From the cell containing the given text, extract its center point as [X, Y] coordinate. 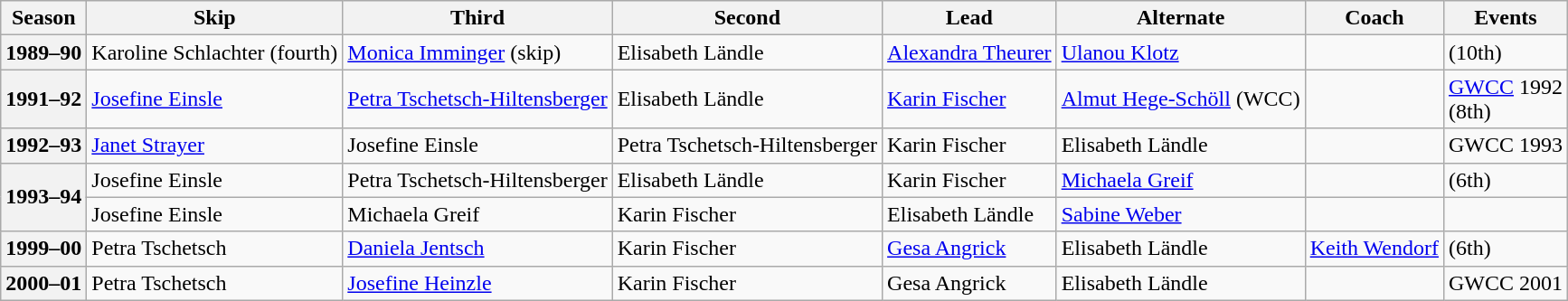
1992–93 [43, 146]
1991–92 [43, 99]
Alexandra Theurer [969, 52]
2000–01 [43, 283]
1989–90 [43, 52]
(10th) [1505, 52]
1993–94 [43, 197]
Ulanou Klotz [1181, 52]
Karoline Schlachter (fourth) [215, 52]
Almut Hege-Schöll (WCC) [1181, 99]
GWCC 1992 (8th) [1505, 99]
Janet Strayer [215, 146]
Third [477, 18]
Skip [215, 18]
GWCC 2001 [1505, 283]
Josefine Heinzle [477, 283]
Alternate [1181, 18]
Lead [969, 18]
GWCC 1993 [1505, 146]
Monica Imminger (skip) [477, 52]
Daniela Jentsch [477, 249]
Events [1505, 18]
1999–00 [43, 249]
Coach [1374, 18]
Sabine Weber [1181, 214]
Keith Wendorf [1374, 249]
Second [747, 18]
Season [43, 18]
